Scan for the cell matching the given text and deliver its (x, y) coordinate at center. 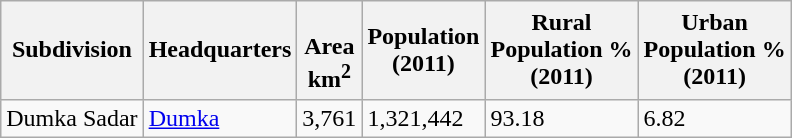
Dumka Sadar (72, 118)
93.18 (562, 118)
Population(2011) (424, 50)
3,761 (330, 118)
6.82 (714, 118)
RuralPopulation %(2011) (562, 50)
1,321,442 (424, 118)
Subdivision (72, 50)
Headquarters (220, 50)
Areakm2 (330, 50)
Urban Population % (2011) (714, 50)
Dumka (220, 118)
